Extract the [x, y] coordinate from the center of the cell holding the provided text.  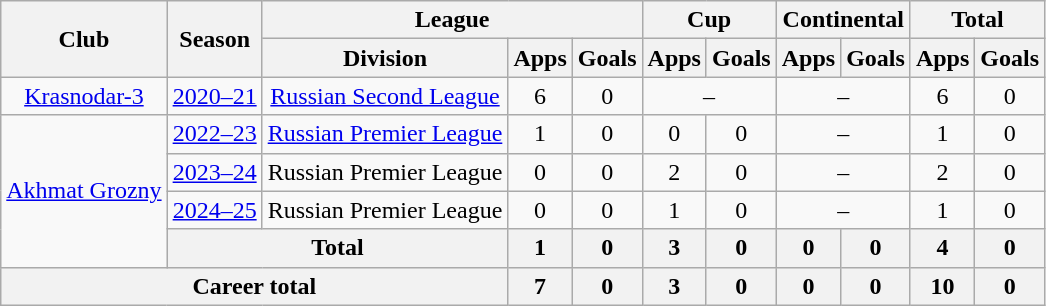
Krasnodar-3 [84, 96]
2022–23 [214, 134]
Season [214, 39]
2024–25 [214, 210]
Continental [843, 20]
Division [385, 58]
2020–21 [214, 96]
2023–24 [214, 172]
Cup [709, 20]
Akhmat Grozny [84, 191]
Russian Second League [385, 96]
Club [84, 39]
4 [942, 248]
Career total [254, 286]
10 [942, 286]
League [452, 20]
7 [540, 286]
